Identify which cell holds the provided text, then report its (x, y) central coordinate. 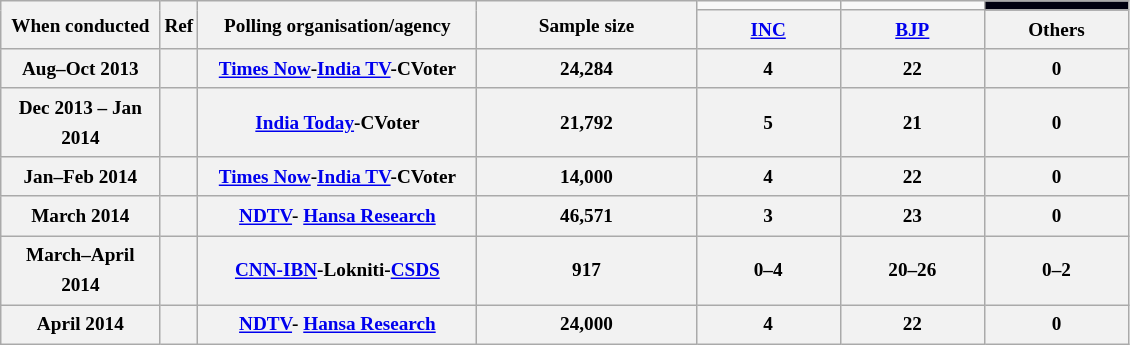
March 2014 (80, 216)
INC (768, 30)
3 (768, 216)
Jan–Feb 2014 (80, 176)
Sample size (586, 25)
April 2014 (80, 324)
Dec 2013 – Jan 2014 (80, 122)
5 (768, 122)
March–April 2014 (80, 270)
0–2 (1056, 270)
Aug–Oct 2013 (80, 68)
23 (912, 216)
24,284 (586, 68)
Polling organisation/agency (338, 25)
When conducted (80, 25)
24,000 (586, 324)
46,571 (586, 216)
21,792 (586, 122)
0–4 (768, 270)
20–26 (912, 270)
Others (1056, 30)
Ref (179, 25)
14,000 (586, 176)
CNN-IBN-Lokniti-CSDS (338, 270)
21 (912, 122)
BJP (912, 30)
917 (586, 270)
India Today-CVoter (338, 122)
